Output the [x, y] coordinate of the center of the cell containing the given text.  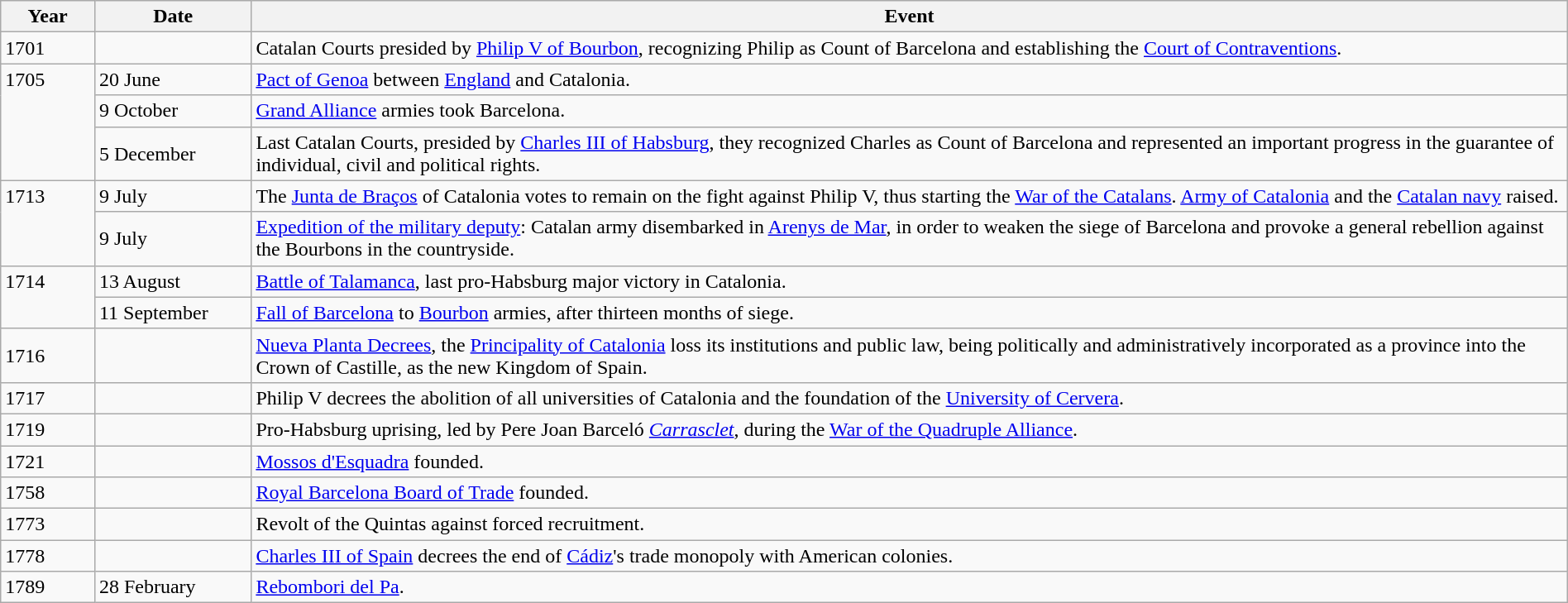
Pro-Habsburg uprising, led by Pere Joan Barceló Carrasclet, during the War of the Quadruple Alliance. [910, 429]
1758 [48, 493]
13 August [172, 281]
Event [910, 17]
9 October [172, 111]
1778 [48, 556]
5 December [172, 154]
20 June [172, 79]
Year [48, 17]
Royal Barcelona Board of Trade founded. [910, 493]
Pact of Genoa between England and Catalonia. [910, 79]
Fall of Barcelona to Bourbon armies, after thirteen months of siege. [910, 313]
1713 [48, 223]
1717 [48, 398]
1773 [48, 524]
Mossos d'Esquadra founded. [910, 461]
Catalan Courts presided by Philip V of Bourbon, recognizing Philip as Count of Barcelona and establishing the Court of Contraventions. [910, 48]
1716 [48, 356]
1701 [48, 48]
11 September [172, 313]
Charles III of Spain decrees the end of Cádiz's trade monopoly with American colonies. [910, 556]
1721 [48, 461]
Date [172, 17]
Philip V decrees the abolition of all universities of Catalonia and the foundation of the University of Cervera. [910, 398]
Revolt of the Quintas against forced recruitment. [910, 524]
1714 [48, 297]
1705 [48, 122]
1789 [48, 587]
Rebombori del Pa. [910, 587]
1719 [48, 429]
Battle of Talamanca, last pro-Habsburg major victory in Catalonia. [910, 281]
28 February [172, 587]
Grand Alliance armies took Barcelona. [910, 111]
